Detect which cell encompasses the target text, then output its [x, y] center coordinate. 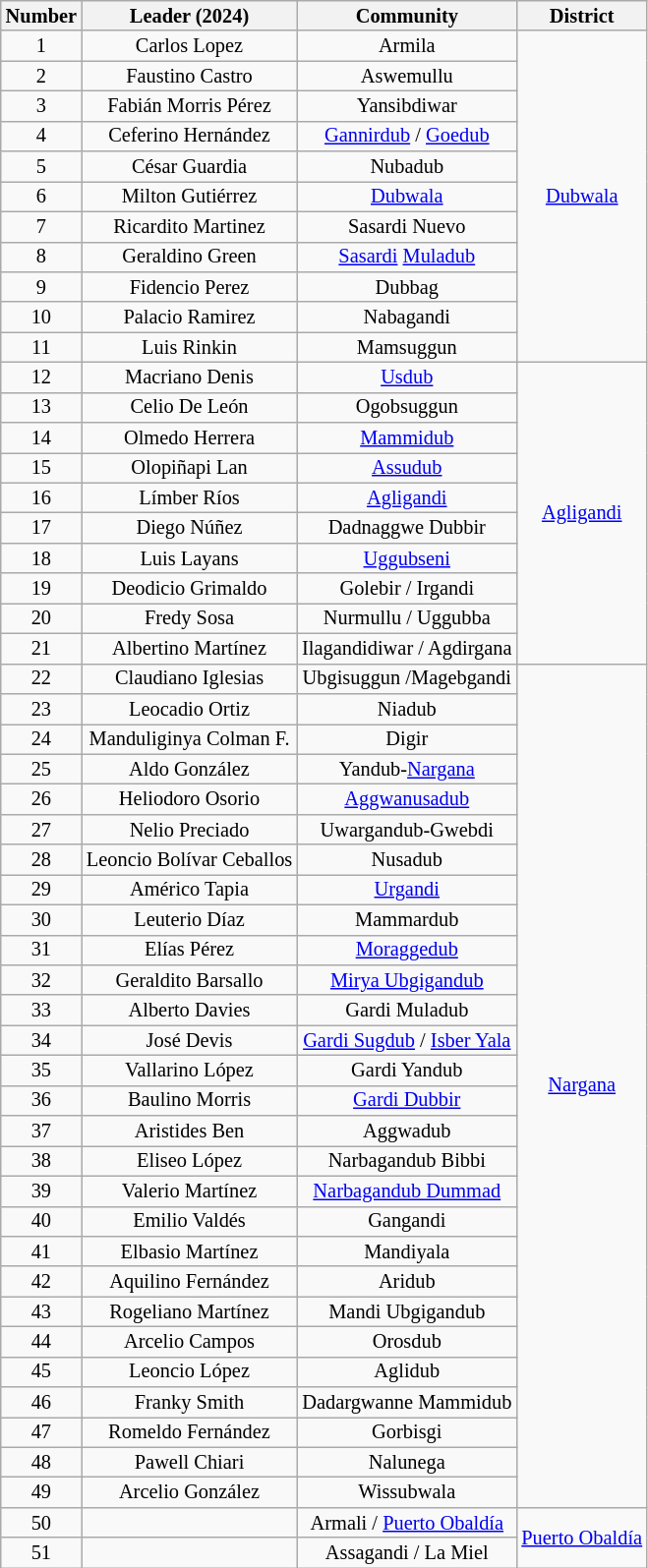
31 [41, 950]
22 [41, 678]
Yandub-Nargana [407, 769]
39 [41, 1191]
Nalunega [407, 1463]
25 [41, 769]
Mammidub [407, 438]
Aswemullu [407, 77]
Baulino Morris [189, 1101]
Heliodoro Osorio [189, 798]
Aggwanusadub [407, 798]
17 [41, 529]
Number [41, 16]
Ubgisuggun /Magebgandi [407, 678]
Gannirdub / Goedub [407, 136]
Elbasio Martínez [189, 1250]
Elías Pérez [189, 950]
Arcelio González [189, 1492]
2 [41, 77]
6 [41, 197]
13 [41, 407]
Carlos Lopez [189, 45]
46 [41, 1402]
Sasardi Muladub [407, 258]
4 [41, 136]
23 [41, 708]
Community [407, 16]
Vallarino López [189, 1070]
Arcelio Campos [189, 1341]
Albertino Martínez [189, 649]
Nurmullu / Uggubba [407, 617]
Leuterio Díaz [189, 920]
Golebir / Irgandi [407, 588]
43 [41, 1311]
Pawell Chiari [189, 1463]
Nargana [582, 1085]
9 [41, 287]
Valerio Martínez [189, 1191]
Ogobsuggun [407, 407]
Leader (2024) [189, 16]
44 [41, 1341]
26 [41, 798]
12 [41, 377]
36 [41, 1101]
Nubadub [407, 167]
Ceferino Hernández [189, 136]
Aridub [407, 1282]
45 [41, 1372]
35 [41, 1070]
42 [41, 1282]
Dubbag [407, 287]
24 [41, 739]
41 [41, 1250]
7 [41, 226]
20 [41, 617]
33 [41, 1011]
Américo Tapia [189, 889]
Leoncio Bolívar Ceballos [189, 859]
Moraggedub [407, 950]
Wissubwala [407, 1492]
19 [41, 588]
50 [41, 1522]
15 [41, 468]
Luis Layans [189, 558]
Franky Smith [189, 1402]
Yansibdiwar [407, 106]
49 [41, 1492]
Aldo González [189, 769]
51 [41, 1553]
César Guardia [189, 167]
34 [41, 1040]
1 [41, 45]
Gardi Dubbir [407, 1101]
11 [41, 348]
Rogeliano Martínez [189, 1311]
Límber Ríos [189, 497]
Romeldo Fernández [189, 1431]
Ricardito Martinez [189, 226]
Ilagandidiwar / Agdirgana [407, 649]
Palacio Ramirez [189, 317]
Narbagandub Bibbi [407, 1160]
32 [41, 979]
14 [41, 438]
3 [41, 106]
Nabagandi [407, 317]
38 [41, 1160]
47 [41, 1431]
30 [41, 920]
Olmedo Herrera [189, 438]
Aggwadub [407, 1131]
5 [41, 167]
Nelio Preciado [189, 830]
29 [41, 889]
40 [41, 1221]
Orosdub [407, 1341]
District [582, 16]
Fidencio Perez [189, 287]
Urgandi [407, 889]
Niadub [407, 708]
Narbagandub Dummad [407, 1191]
48 [41, 1463]
Usdub [407, 377]
Uggubseni [407, 558]
Olopiñapi Lan [189, 468]
27 [41, 830]
Mandi Ubgigandub [407, 1311]
Fabián Morris Pérez [189, 106]
10 [41, 317]
Geraldito Barsallo [189, 979]
Assudub [407, 468]
Mamsuggun [407, 348]
Puerto Obaldía [582, 1538]
Leoncio López [189, 1372]
Gardi Sugdub / Isber Yala [407, 1040]
Fredy Sosa [189, 617]
Dadnaggwe Dubbir [407, 529]
Sasardi Nuevo [407, 226]
Leocadio Ortiz [189, 708]
Mammardub [407, 920]
Geraldino Green [189, 258]
Celio De León [189, 407]
Alberto Davies [189, 1011]
28 [41, 859]
Eliseo López [189, 1160]
Mandiyala [407, 1250]
Aglidub [407, 1372]
Gardi Muladub [407, 1011]
Aquilino Fernández [189, 1282]
Gangandi [407, 1221]
18 [41, 558]
Claudiano Iglesias [189, 678]
37 [41, 1131]
Emilio Valdés [189, 1221]
Manduliginya Colman F. [189, 739]
Deodicio Grimaldo [189, 588]
16 [41, 497]
Armila [407, 45]
Macriano Denis [189, 377]
Milton Gutiérrez [189, 197]
José Devis [189, 1040]
Uwargandub-Gwebdi [407, 830]
Assagandi / La Miel [407, 1553]
Digir [407, 739]
Faustino Castro [189, 77]
21 [41, 649]
Luis Rinkin [189, 348]
Nusadub [407, 859]
Aristides Ben [189, 1131]
Armali / Puerto Obaldía [407, 1522]
Mirya Ubgigandub [407, 979]
Dadargwanne Mammidub [407, 1402]
Gardi Yandub [407, 1070]
Gorbisgi [407, 1431]
8 [41, 258]
Diego Núñez [189, 529]
